Determine the [X, Y] coordinate at the center of the cell enclosing the given text.  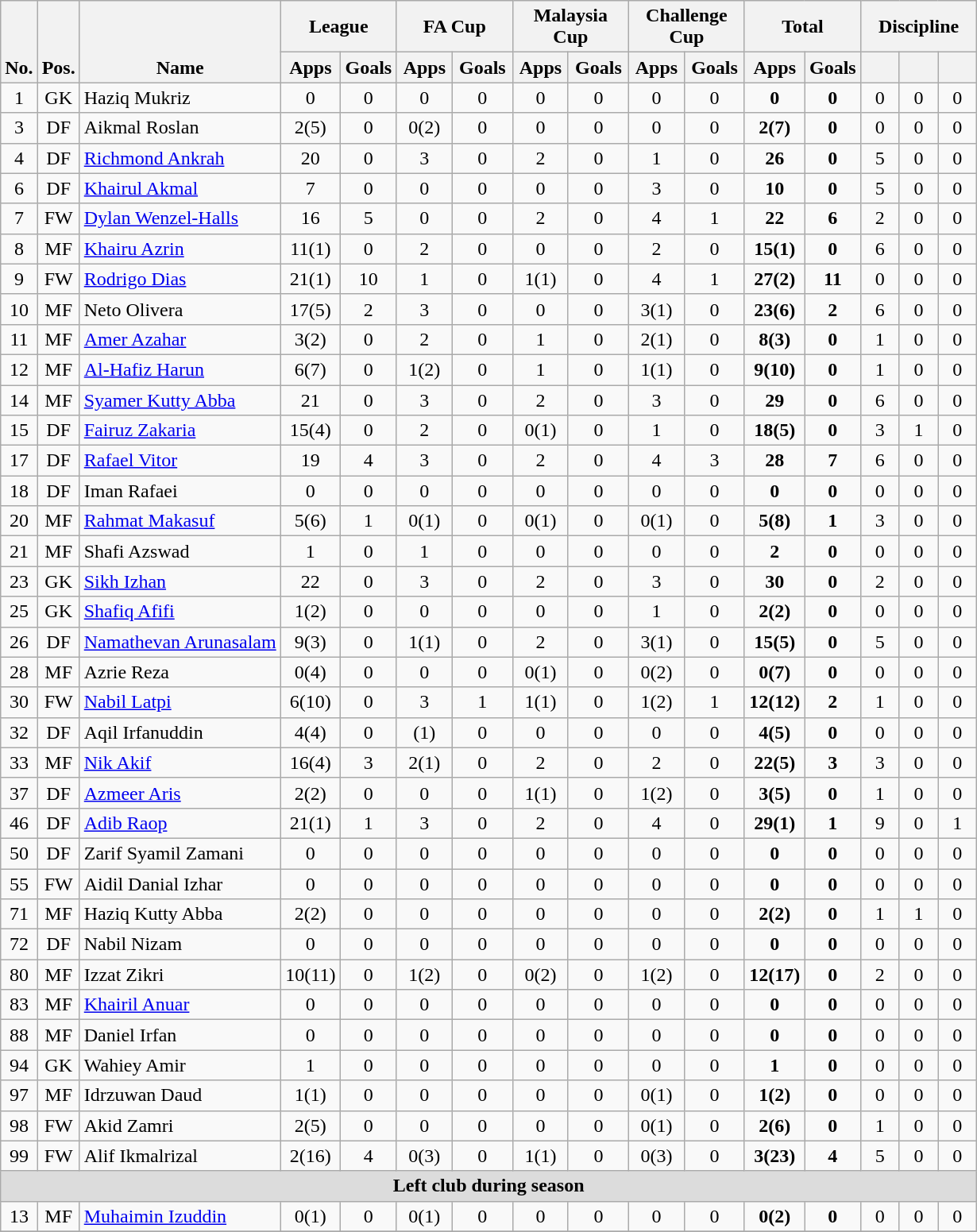
Fairuz Zakaria [180, 431]
Left club during season [489, 1186]
23(6) [774, 309]
10(11) [310, 975]
15(5) [774, 642]
29 [774, 400]
0(4) [310, 672]
32 [19, 732]
50 [19, 853]
Haziq Mukriz [180, 98]
99 [19, 1156]
5(6) [310, 521]
3(5) [774, 793]
6(10) [310, 702]
98 [19, 1126]
Haziq Kutty Abba [180, 914]
Azrie Reza [180, 672]
Dylan Wenzel-Halls [180, 218]
83 [19, 1005]
16(4) [310, 763]
Zarif Syamil Zamani [180, 853]
Name [180, 41]
Aidil Danial Izhar [180, 884]
6(7) [310, 369]
Aqil Irfanuddin [180, 732]
Aikmal Roslan [180, 128]
12(17) [774, 975]
4(4) [310, 732]
Al-Hafiz Harun [180, 369]
9(10) [774, 369]
33 [19, 763]
Nabil Nizam [180, 944]
80 [19, 975]
88 [19, 1035]
3(23) [774, 1156]
13 [19, 1216]
(1) [424, 732]
Syamer Kutty Abba [180, 400]
25 [19, 612]
29(1) [774, 823]
27(2) [774, 279]
14 [19, 400]
Azmeer Aris [180, 793]
Richmond Ankrah [180, 158]
46 [19, 823]
11(1) [310, 249]
Amer Azahar [180, 339]
17 [19, 461]
9(3) [310, 642]
Rafael Vitor [180, 461]
17(5) [310, 309]
37 [19, 793]
Alif Ikmalrizal [180, 1156]
16 [310, 218]
Daniel Irfan [180, 1035]
FA Cup [454, 27]
71 [19, 914]
15(1) [774, 249]
League [338, 27]
94 [19, 1065]
8(3) [774, 339]
19 [310, 461]
Idrzuwan Daud [180, 1095]
Pos. [59, 41]
Sikh Izhan [180, 581]
22(5) [774, 763]
2(6) [774, 1126]
2(16) [310, 1156]
15(4) [310, 431]
8 [19, 249]
Khairul Akmal [180, 188]
Malaysia Cup [570, 27]
Muhaimin Izuddin [180, 1216]
Rahmat Makasuf [180, 521]
Namathevan Arunasalam [180, 642]
72 [19, 944]
97 [19, 1095]
12 [19, 369]
Akid Zamri [180, 1126]
No. [19, 41]
Shafi Azswad [180, 551]
Challenge Cup [686, 27]
Khairu Azrin [180, 249]
55 [19, 884]
Nabil Latpi [180, 702]
23 [19, 581]
Rodrigo Dias [180, 279]
Discipline [919, 27]
15 [19, 431]
4(5) [774, 732]
Neto Olivera [180, 309]
2(7) [774, 128]
Nik Akif [180, 763]
12(12) [774, 702]
5(8) [774, 521]
Shafiq Afifi [180, 612]
Total [802, 27]
18 [19, 491]
0(7) [774, 672]
Wahiey Amir [180, 1065]
18(5) [774, 431]
Adib Raop [180, 823]
Khairil Anuar [180, 1005]
Izzat Zikri [180, 975]
Iman Rafaei [180, 491]
3(2) [310, 339]
